Pinpoint the cell where the given text exists, returning its (x, y) midpoint coordinate. 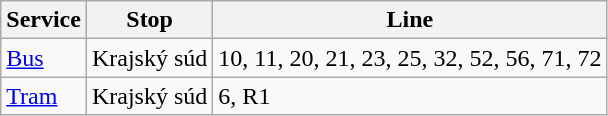
10, 11, 20, 21, 23, 25, 32, 52, 56, 71, 72 (410, 58)
6, R1 (410, 96)
Bus (44, 58)
Service (44, 20)
Stop (149, 20)
Tram (44, 96)
Line (410, 20)
